Locate the cell with the specified text and output its [x, y] center coordinate. 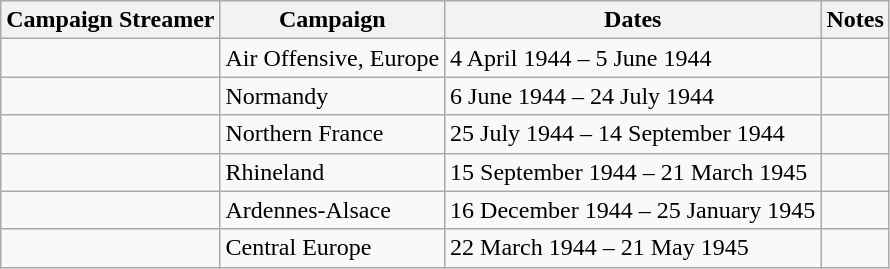
25 July 1944 – 14 September 1944 [633, 134]
Campaign [332, 20]
Campaign Streamer [110, 20]
4 April 1944 – 5 June 1944 [633, 58]
Air Offensive, Europe [332, 58]
Normandy [332, 96]
Ardennes-Alsace [332, 210]
16 December 1944 – 25 January 1945 [633, 210]
Northern France [332, 134]
Rhineland [332, 172]
Dates [633, 20]
6 June 1944 – 24 July 1944 [633, 96]
15 September 1944 – 21 March 1945 [633, 172]
Notes [855, 20]
22 March 1944 – 21 May 1945 [633, 248]
Central Europe [332, 248]
